Return the (x, y) coordinate for the center point of the cell that contains the specified text.  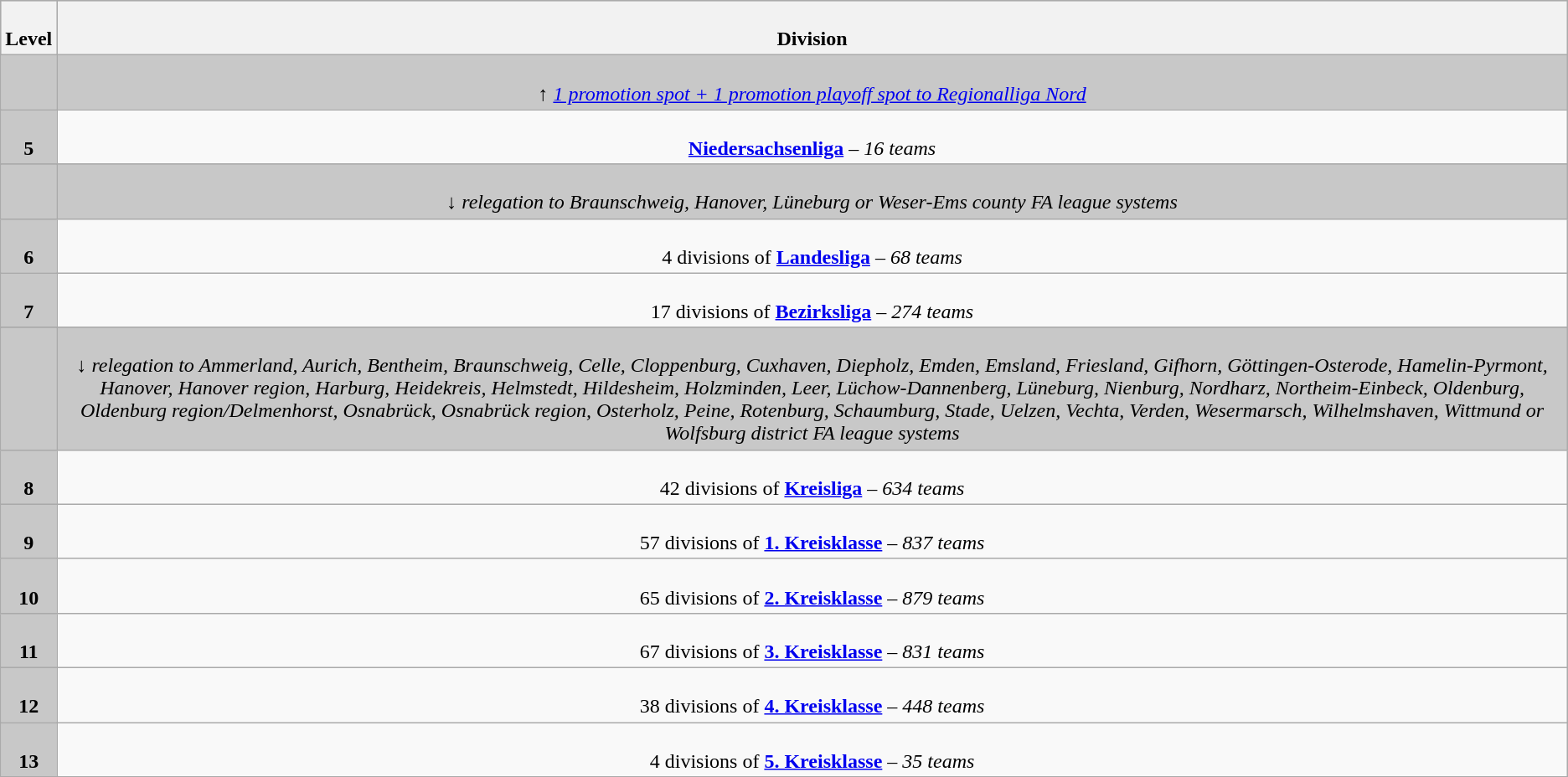
9 (28, 531)
Level (28, 28)
7 (28, 300)
↓ relegation to Braunschweig, Hanover, Lüneburg or Weser-Ems county FA league systems (812, 191)
13 (28, 749)
6 (28, 246)
65 divisions of 2. Kreisklasse – 879 teams (812, 586)
Niedersachsenliga – 16 teams (812, 137)
Division (812, 28)
↑ 1 promotion spot + 1 promotion playoff spot to Regionalliga Nord (812, 82)
67 divisions of 3. Kreisklasse – 831 teams (812, 640)
10 (28, 586)
42 divisions of Kreisliga – 634 teams (812, 477)
17 divisions of Bezirksliga – 274 teams (812, 300)
38 divisions of 4. Kreisklasse – 448 teams (812, 695)
12 (28, 695)
11 (28, 640)
4 divisions of 5. Kreisklasse – 35 teams (812, 749)
5 (28, 137)
8 (28, 477)
57 divisions of 1. Kreisklasse – 837 teams (812, 531)
4 divisions of Landesliga – 68 teams (812, 246)
